Extract the (x, y) coordinate from the center of the cell holding the provided text.  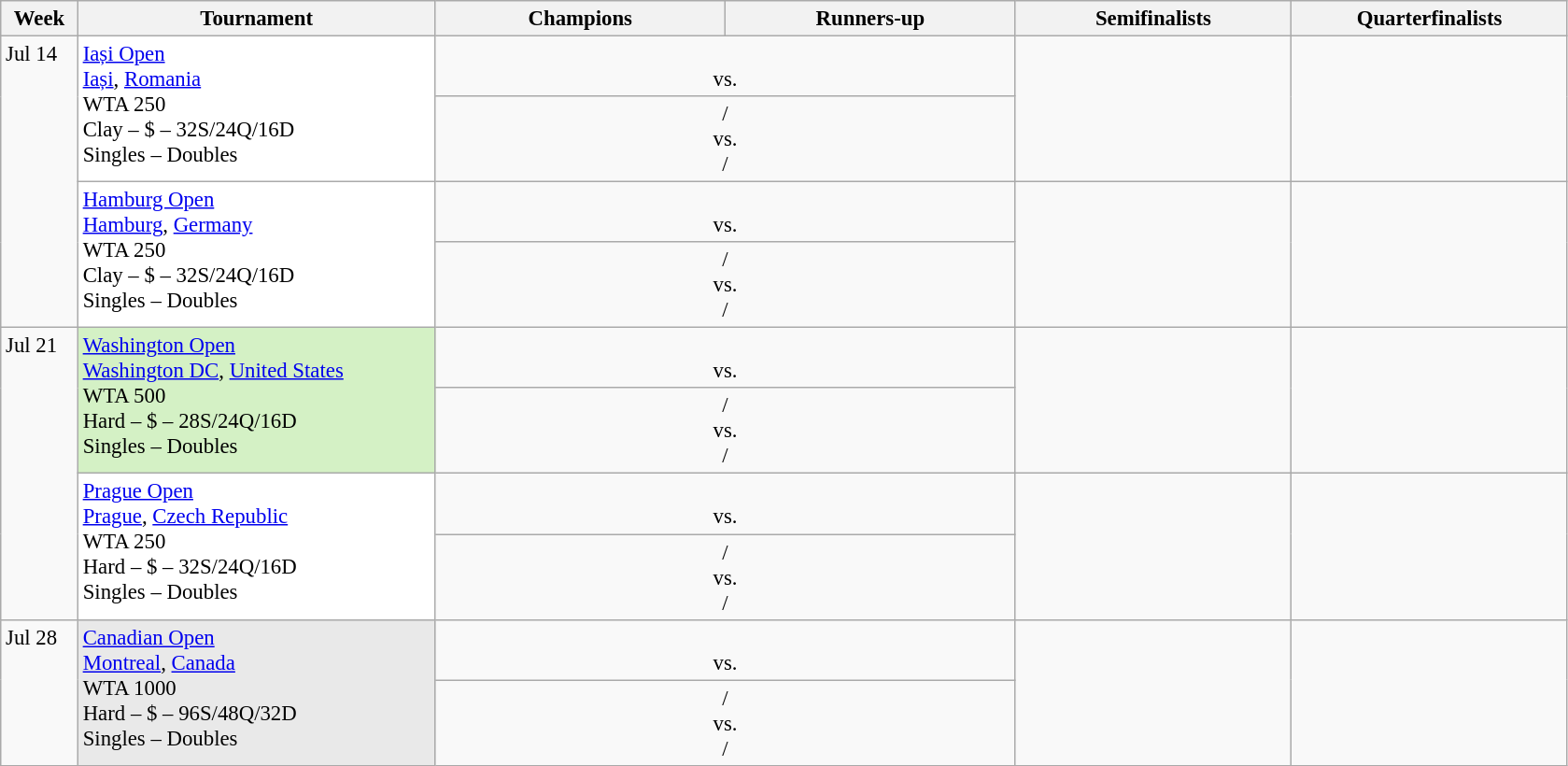
Runners-up (870, 19)
Week (39, 19)
Canadian OpenMontreal, CanadaWTA 1000Hard – $ – 96S/48Q/32DSingles – Doubles (256, 692)
Semifinalists (1153, 19)
Tournament (256, 19)
Prague OpenPrague, Czech RepublicWTA 250Hard – $ – 32S/24Q/16DSingles – Doubles (256, 546)
Jul 28 (39, 692)
Jul 14 (39, 182)
Jul 21 (39, 474)
Iași OpenIași, RomaniaWTA 250Clay – $ – 32S/24Q/16DSingles – Doubles (256, 109)
Champions (581, 19)
Quarterfinalists (1430, 19)
Hamburg OpenHamburg, GermanyWTA 250Clay – $ – 32S/24Q/16DSingles – Doubles (256, 255)
Washington OpenWashington DC, United StatesWTA 500Hard – $ – 28S/24Q/16DSingles – Doubles (256, 401)
